Return (X, Y) of the center of cell containing provided text 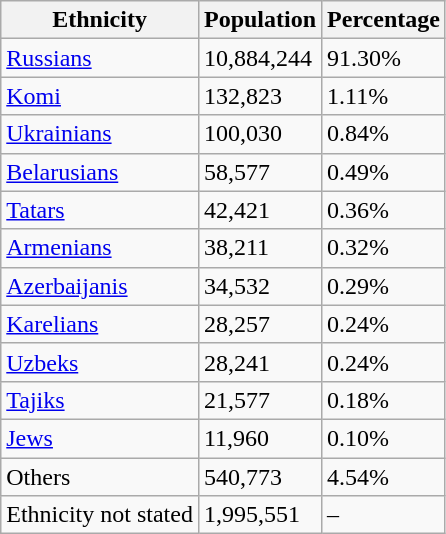
Ethnicity (100, 20)
Belarusians (100, 172)
0.29% (384, 286)
Karelians (100, 324)
1,995,551 (260, 515)
Tatars (100, 210)
Tajiks (100, 400)
28,241 (260, 362)
0.36% (384, 210)
0.18% (384, 400)
132,823 (260, 96)
4.54% (384, 477)
42,421 (260, 210)
Ukrainians (100, 134)
Armenians (100, 248)
0.49% (384, 172)
0.84% (384, 134)
Population (260, 20)
28,257 (260, 324)
34,532 (260, 286)
58,577 (260, 172)
Komi (100, 96)
38,211 (260, 248)
1.11% (384, 96)
Percentage (384, 20)
Azerbaijanis (100, 286)
540,773 (260, 477)
91.30% (384, 58)
Ethnicity not stated (100, 515)
0.10% (384, 438)
11,960 (260, 438)
10,884,244 (260, 58)
– (384, 515)
Jews (100, 438)
0.32% (384, 248)
Others (100, 477)
100,030 (260, 134)
21,577 (260, 400)
Uzbeks (100, 362)
Russians (100, 58)
